For the text-containing cell, return its midpoint in [X, Y] coordinate format. 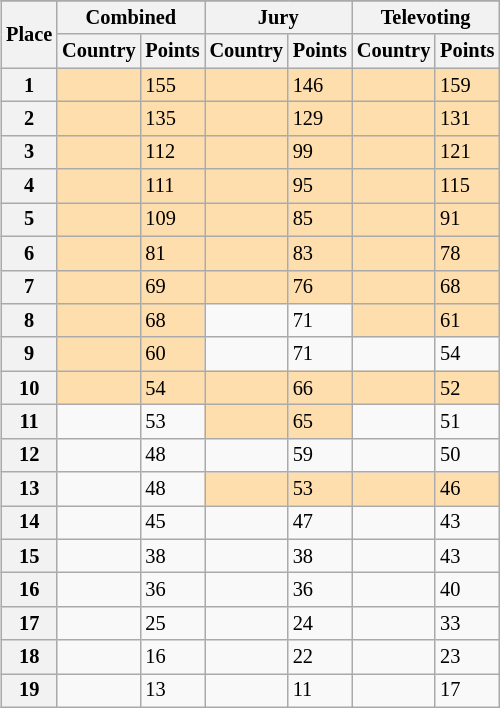
4 [29, 186]
6 [29, 253]
129 [320, 119]
1 [29, 85]
33 [467, 624]
Jury [278, 18]
25 [172, 624]
Place [29, 34]
9 [29, 354]
95 [320, 186]
109 [172, 220]
60 [172, 354]
47 [320, 523]
8 [29, 321]
66 [320, 388]
Televoting [426, 18]
83 [320, 253]
3 [29, 152]
159 [467, 85]
112 [172, 152]
81 [172, 253]
85 [320, 220]
59 [320, 455]
10 [29, 388]
40 [467, 590]
23 [467, 657]
91 [467, 220]
135 [172, 119]
46 [467, 489]
99 [320, 152]
65 [320, 422]
18 [29, 657]
12 [29, 455]
61 [467, 321]
24 [320, 624]
69 [172, 287]
14 [29, 523]
5 [29, 220]
131 [467, 119]
7 [29, 287]
45 [172, 523]
78 [467, 253]
115 [467, 186]
22 [320, 657]
111 [172, 186]
76 [320, 287]
51 [467, 422]
52 [467, 388]
146 [320, 85]
19 [29, 691]
121 [467, 152]
2 [29, 119]
50 [467, 455]
Combined [130, 18]
15 [29, 556]
155 [172, 85]
